Determine the (X, Y) coordinate at the center of the cell enclosing the given text.  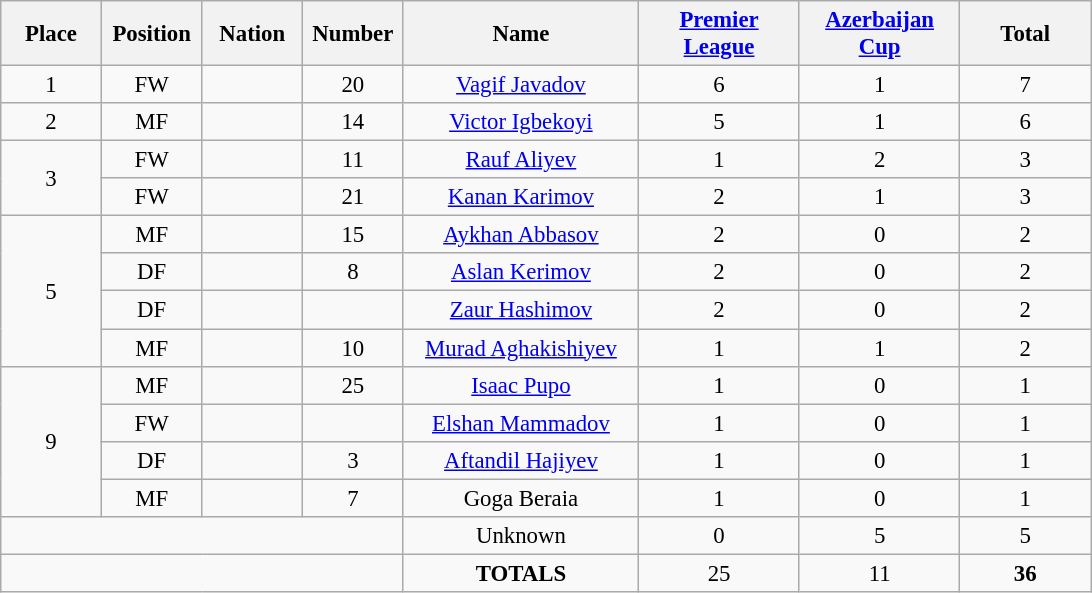
Kanan Karimov (521, 197)
Unknown (521, 536)
8 (354, 273)
Aykhan Abbasov (521, 235)
Goga Beraia (521, 498)
36 (1026, 573)
15 (354, 235)
21 (354, 197)
Total (1026, 34)
Azerbaijan Cup (880, 34)
Aftandil Hajiyev (521, 460)
Elshan Mammadov (521, 423)
Position (152, 34)
Number (354, 34)
10 (354, 348)
9 (52, 441)
Nation (252, 34)
Victor Igbekoyi (521, 122)
14 (354, 122)
Name (521, 34)
Rauf Aliyev (521, 160)
Isaac Pupo (521, 385)
Murad Aghakishiyev (521, 348)
20 (354, 85)
Aslan Kerimov (521, 273)
Place (52, 34)
Vagif Javadov (521, 85)
Zaur Hashimov (521, 310)
Premier League (720, 34)
TOTALS (521, 573)
